Extract the [X, Y] coordinate from the center of the cell holding the provided text.  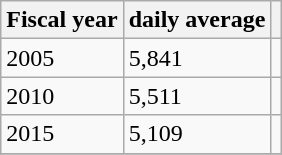
2010 [62, 96]
daily average [197, 20]
5,841 [197, 58]
5,109 [197, 134]
2015 [62, 134]
Fiscal year [62, 20]
5,511 [197, 96]
2005 [62, 58]
